Capture the cell that displays the provided text and extract its [x, y] central coordinate. 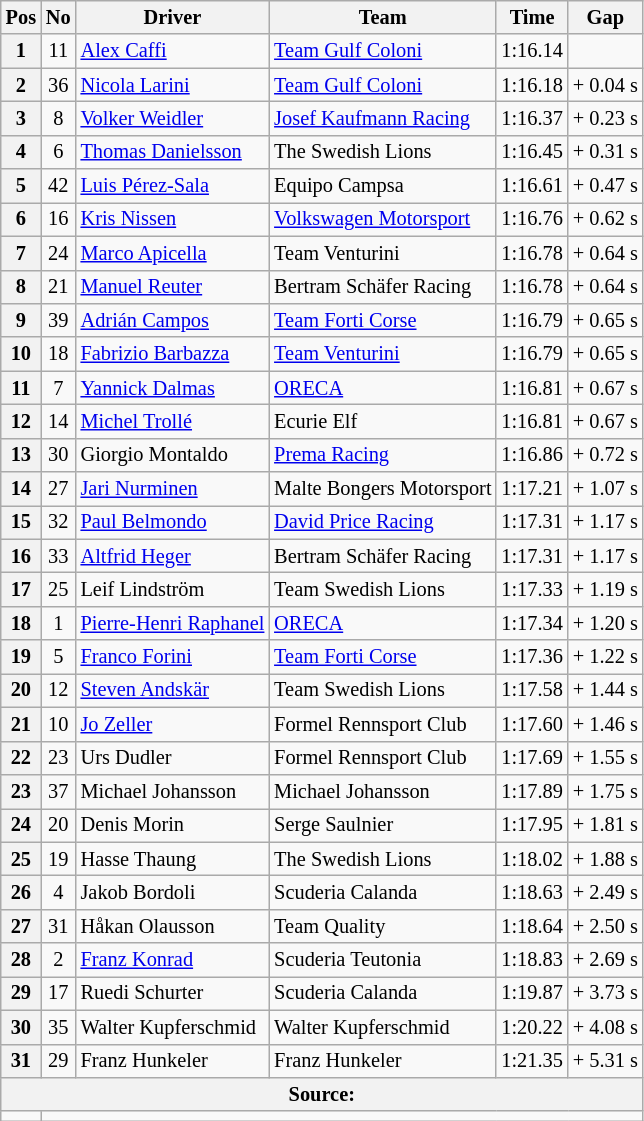
Michel Trollé [173, 421]
Urs Dudler [173, 758]
+ 3.73 s [606, 993]
Time [532, 17]
Fabrizio Barbazza [173, 354]
Franco Forini [173, 657]
Jari Nurminen [173, 489]
Adrián Campos [173, 320]
1:17.34 [532, 623]
+ 2.50 s [606, 926]
+ 1.81 s [606, 825]
Hasse Thaung [173, 859]
+ 1.88 s [606, 859]
9 [21, 320]
+ 5.31 s [606, 1061]
+ 1.46 s [606, 724]
+ 1.55 s [606, 758]
1:20.22 [532, 1027]
Luis Pérez-Sala [173, 186]
Scuderia Teutonia [382, 960]
Nicola Larini [173, 85]
1:16.18 [532, 85]
1:17.89 [532, 791]
Altfrid Heger [173, 556]
+ 1.22 s [606, 657]
Ruedi Schurter [173, 993]
Thomas Danielsson [173, 152]
13 [21, 455]
David Price Racing [382, 522]
Volker Weidler [173, 118]
+ 2.49 s [606, 892]
26 [21, 892]
22 [21, 758]
1:16.61 [532, 186]
Leif Lindström [173, 589]
Serge Saulnier [382, 825]
+ 1.75 s [606, 791]
1:18.83 [532, 960]
33 [58, 556]
1:18.63 [532, 892]
1:17.60 [532, 724]
Josef Kaufmann Racing [382, 118]
1:16.37 [532, 118]
35 [58, 1027]
+ 4.08 s [606, 1027]
Håkan Olausson [173, 926]
1:17.58 [532, 690]
15 [21, 522]
1:16.86 [532, 455]
36 [58, 85]
Source: [322, 1094]
Gap [606, 17]
1:16.45 [532, 152]
Ecurie Elf [382, 421]
32 [58, 522]
Marco Apicella [173, 253]
1:17.33 [532, 589]
Jakob Bordoli [173, 892]
Prema Racing [382, 455]
Jo Zeller [173, 724]
Pos [21, 17]
+ 1.20 s [606, 623]
Malte Bongers Motorsport [382, 489]
1:19.87 [532, 993]
1:18.64 [532, 926]
Manuel Reuter [173, 287]
Yannick Dalmas [173, 388]
Paul Belmondo [173, 522]
1:21.35 [532, 1061]
39 [58, 320]
+ 1.19 s [606, 589]
Team Quality [382, 926]
+ 1.44 s [606, 690]
Giorgio Montaldo [173, 455]
No [58, 17]
1:17.95 [532, 825]
+ 0.04 s [606, 85]
Equipo Campsa [382, 186]
+ 0.23 s [606, 118]
37 [58, 791]
Volkswagen Motorsport [382, 219]
+ 0.31 s [606, 152]
1:16.76 [532, 219]
Team [382, 17]
28 [21, 960]
1:16.14 [532, 51]
+ 0.62 s [606, 219]
42 [58, 186]
1:17.69 [532, 758]
+ 0.47 s [606, 186]
Driver [173, 17]
3 [21, 118]
Kris Nissen [173, 219]
1:17.21 [532, 489]
Steven Andskär [173, 690]
+ 1.07 s [606, 489]
1:18.02 [532, 859]
+ 0.72 s [606, 455]
Franz Konrad [173, 960]
Alex Caffi [173, 51]
1:17.36 [532, 657]
Denis Morin [173, 825]
+ 2.69 s [606, 960]
Pierre-Henri Raphanel [173, 623]
